Scan for the cell matching the given text and deliver its [X, Y] coordinate at center. 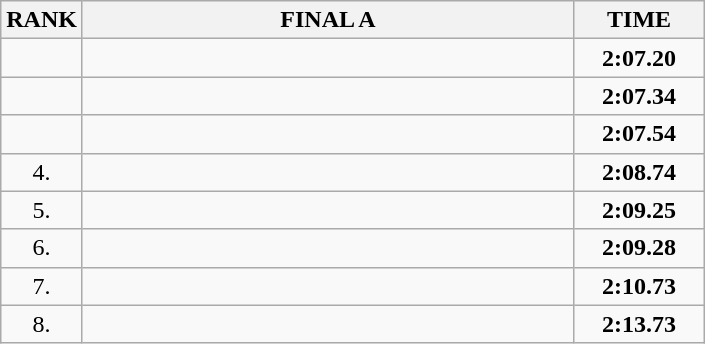
TIME [640, 20]
8. [42, 324]
2:07.34 [640, 96]
2:08.74 [640, 172]
6. [42, 248]
2:09.28 [640, 248]
2:09.25 [640, 210]
4. [42, 172]
2:07.54 [640, 134]
2:13.73 [640, 324]
2:07.20 [640, 58]
FINAL A [328, 20]
RANK [42, 20]
7. [42, 286]
5. [42, 210]
2:10.73 [640, 286]
